For the text-containing cell, return its midpoint in [x, y] coordinate format. 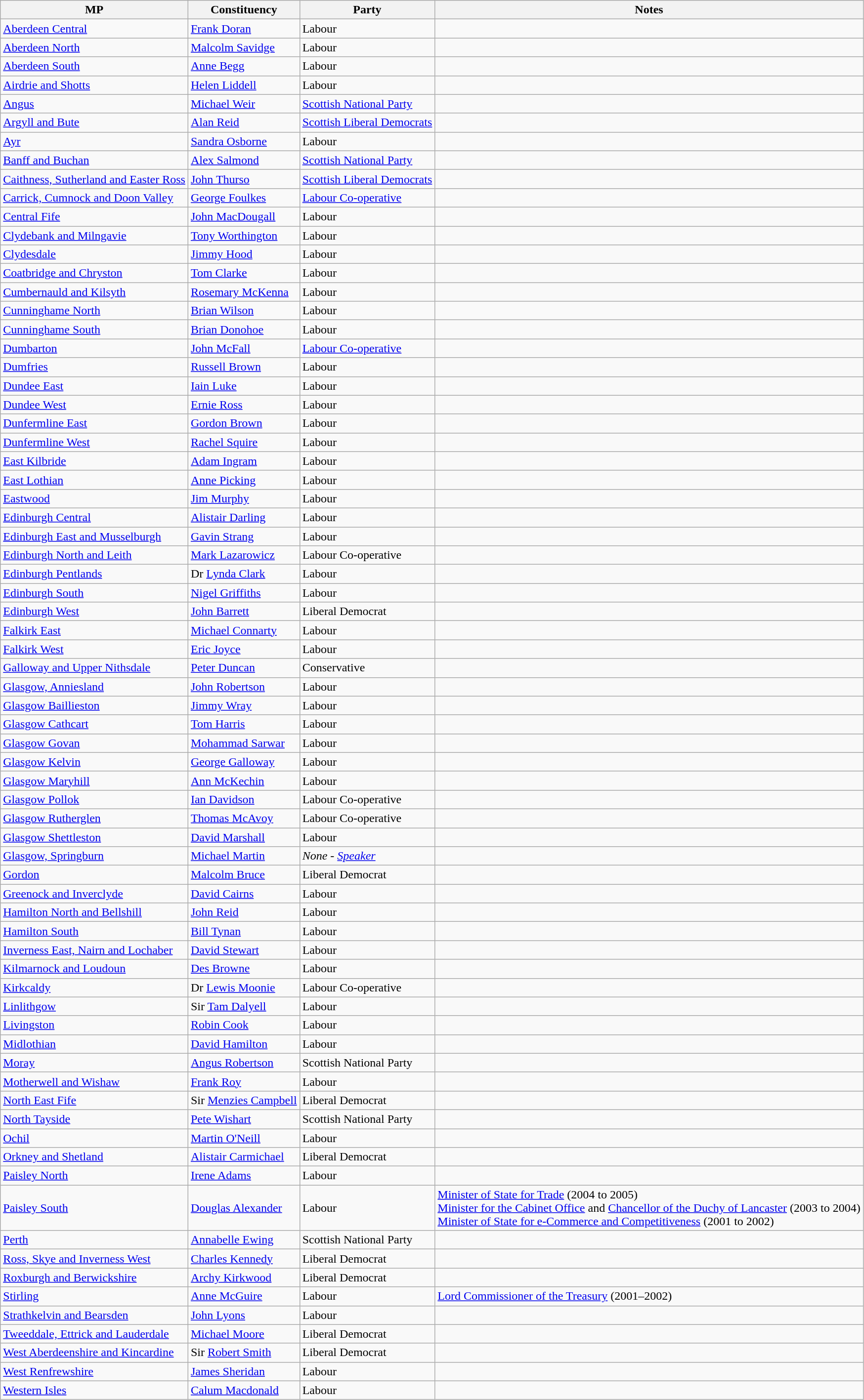
Galloway and Upper Nithsdale [94, 668]
Hamilton South [94, 931]
Glasgow Rutherglen [94, 818]
Clydesdale [94, 254]
Rachel Squire [244, 442]
Glasgow Kelvin [94, 762]
Tony Worthington [244, 236]
Bill Tynan [244, 931]
Glasgow, Springburn [94, 856]
Ann McKechin [244, 781]
Roxburgh and Berwickshire [94, 1277]
Irene Adams [244, 1176]
Adam Ingram [244, 461]
Douglas Alexander [244, 1208]
Sir Menzies Campbell [244, 1100]
Western Isles [94, 1390]
Tom Harris [244, 724]
Alan Reid [244, 123]
Brian Donohoe [244, 329]
Edinburgh North and Leith [94, 555]
Edinburgh South [94, 593]
Peter Duncan [244, 668]
MP [94, 10]
Angus [94, 104]
Dunfermline East [94, 423]
Airdrie and Shotts [94, 85]
Anne Picking [244, 480]
George Galloway [244, 762]
George Foulkes [244, 198]
Frank Doran [244, 29]
Michael Weir [244, 104]
John Barrett [244, 612]
Central Fife [94, 216]
Iain Luke [244, 386]
Malcolm Savidge [244, 47]
Michael Martin [244, 856]
Cunninghame North [94, 311]
Argyll and Bute [94, 123]
West Aberdeenshire and Kincardine [94, 1353]
Caithness, Sutherland and Easter Ross [94, 179]
John McFall [244, 348]
Moray [94, 1063]
Inverness East, Nairn and Lochaber [94, 950]
Edinburgh Central [94, 517]
Cumbernauld and Kilsyth [94, 292]
Aberdeen Central [94, 29]
Frank Roy [244, 1081]
Rosemary McKenna [244, 292]
Robin Cook [244, 1025]
Falkirk West [94, 649]
Sandra Osborne [244, 141]
Carrick, Cumnock and Doon Valley [94, 198]
Charles Kennedy [244, 1259]
Glasgow Baillieston [94, 705]
Glasgow Cathcart [94, 724]
Gordon Brown [244, 423]
Malcolm Bruce [244, 875]
Party [367, 10]
John Reid [244, 912]
Midlothian [94, 1044]
Michael Connarty [244, 630]
Banff and Buchan [94, 160]
Gordon [94, 875]
Clydebank and Milngavie [94, 236]
John MacDougall [244, 216]
John Robertson [244, 687]
Helen Liddell [244, 85]
None - Speaker [367, 856]
Russell Brown [244, 367]
Sir Tam Dalyell [244, 1006]
Brian Wilson [244, 311]
Michael Moore [244, 1334]
Ayr [94, 141]
Kirkcaldy [94, 988]
North Tayside [94, 1119]
Eric Joyce [244, 649]
Stirling [94, 1296]
Paisley North [94, 1176]
Sir Robert Smith [244, 1353]
David Cairns [244, 894]
Angus Robertson [244, 1063]
Linlithgow [94, 1006]
Perth [94, 1240]
Mohammad Sarwar [244, 743]
David Stewart [244, 950]
East Lothian [94, 480]
Jimmy Hood [244, 254]
Paisley South [94, 1208]
Orkney and Shetland [94, 1157]
Glasgow Pollok [94, 799]
Livingston [94, 1025]
Glasgow Govan [94, 743]
Des Browne [244, 969]
East Kilbride [94, 461]
Dr Lynda Clark [244, 574]
Dundee West [94, 405]
Motherwell and Wishaw [94, 1081]
Martin O'Neill [244, 1138]
Jimmy Wray [244, 705]
Aberdeen South [94, 66]
David Hamilton [244, 1044]
Pete Wishart [244, 1119]
Alistair Carmichael [244, 1157]
Nigel Griffiths [244, 593]
Anne McGuire [244, 1296]
Mark Lazarowicz [244, 555]
John Thurso [244, 179]
Glasgow, Anniesland [94, 687]
Alistair Darling [244, 517]
Ochil [94, 1138]
Archy Kirkwood [244, 1277]
Glasgow Maryhill [94, 781]
David Marshall [244, 837]
West Renfrewshire [94, 1371]
James Sheridan [244, 1371]
Dr Lewis Moonie [244, 988]
Calum Macdonald [244, 1390]
Cunninghame South [94, 329]
Strathkelvin and Bearsden [94, 1315]
Ian Davidson [244, 799]
Annabelle Ewing [244, 1240]
Tweeddale, Ettrick and Lauderdale [94, 1334]
Ross, Skye and Inverness West [94, 1259]
Aberdeen North [94, 47]
Conservative [367, 668]
Notes [649, 10]
Dundee East [94, 386]
Gavin Strang [244, 536]
Eastwood [94, 498]
Lord Commissioner of the Treasury (2001–2002) [649, 1296]
Edinburgh West [94, 612]
Edinburgh Pentlands [94, 574]
Tom Clarke [244, 273]
Jim Murphy [244, 498]
Glasgow Shettleston [94, 837]
Falkirk East [94, 630]
Dumbarton [94, 348]
Dunfermline West [94, 442]
Greenock and Inverclyde [94, 894]
Alex Salmond [244, 160]
Constituency [244, 10]
Dumfries [94, 367]
John Lyons [244, 1315]
Ernie Ross [244, 405]
Anne Begg [244, 66]
Coatbridge and Chryston [94, 273]
Thomas McAvoy [244, 818]
Kilmarnock and Loudoun [94, 969]
Hamilton North and Bellshill [94, 912]
Edinburgh East and Musselburgh [94, 536]
North East Fife [94, 1100]
